Output the (X, Y) coordinate of the center of the cell containing the given text.  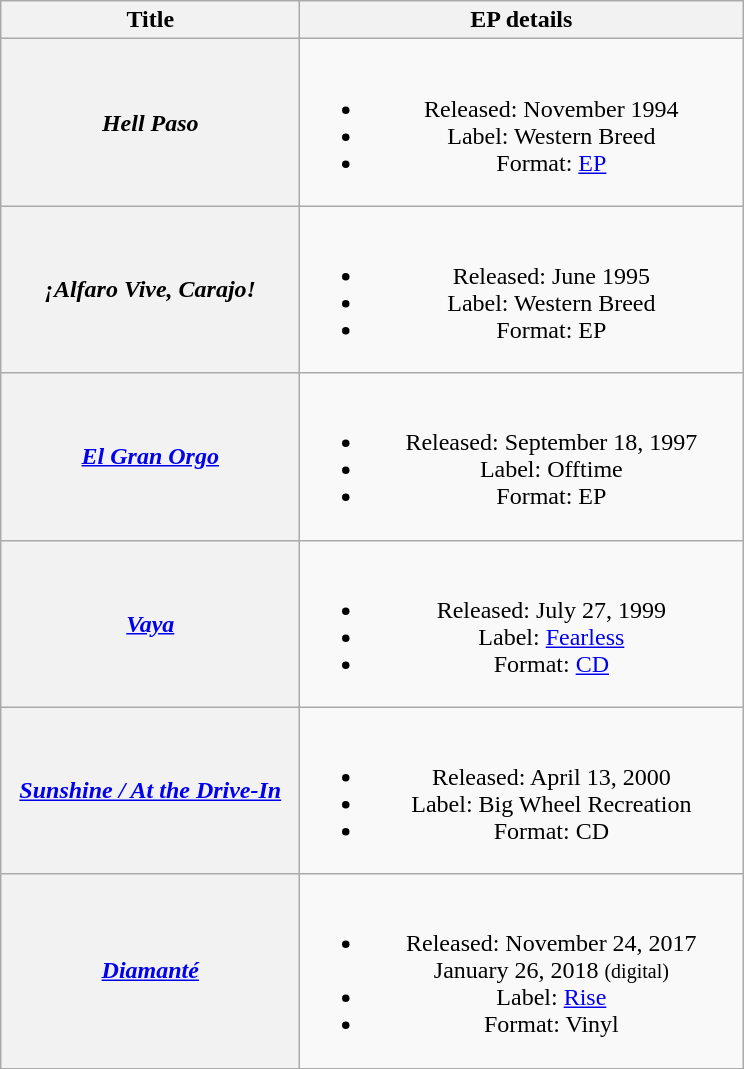
Title (150, 20)
Released: November 24, 2017January 26, 2018 (digital)Label: RiseFormat: Vinyl (522, 971)
Released: April 13, 2000Label: Big Wheel RecreationFormat: CD (522, 790)
El Gran Orgo (150, 456)
Vaya (150, 624)
¡Alfaro Vive, Carajo! (150, 290)
Released: July 27, 1999Label: FearlessFormat: CD (522, 624)
Released: September 18, 1997Label: OfftimeFormat: EP (522, 456)
Hell Paso (150, 122)
Diamanté (150, 971)
EP details (522, 20)
Released: June 1995Label: Western BreedFormat: EP (522, 290)
Released: November 1994Label: Western BreedFormat: EP (522, 122)
Sunshine / At the Drive-In (150, 790)
